Return the (X, Y) coordinate for the center point of the cell that contains the specified text.  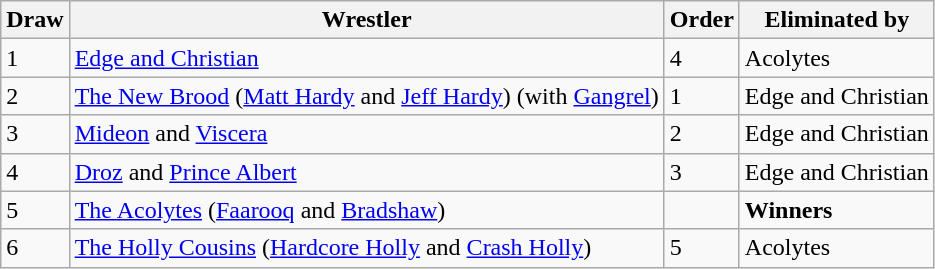
Order (702, 20)
The Holly Cousins (Hardcore Holly and Crash Holly) (366, 248)
Droz and Prince Albert (366, 172)
The Acolytes (Faarooq and Bradshaw) (366, 210)
Draw (35, 20)
6 (35, 248)
Wrestler (366, 20)
Winners (836, 210)
Eliminated by (836, 20)
The New Brood (Matt Hardy and Jeff Hardy) (with Gangrel) (366, 96)
Mideon and Viscera (366, 134)
